Extract the [X, Y] coordinate from the center of the cell holding the provided text.  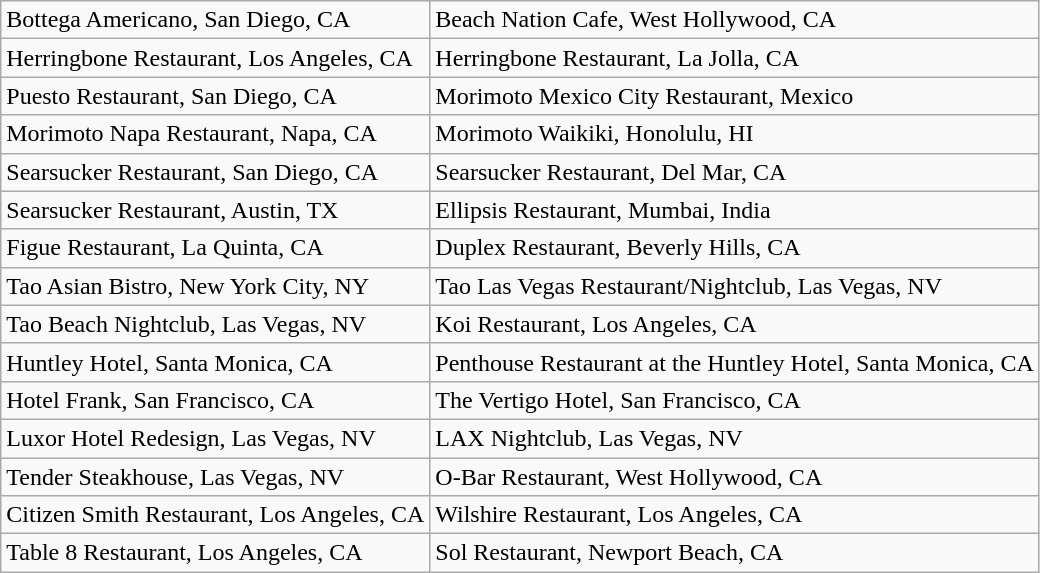
Morimoto Napa Restaurant, Napa, CA [216, 134]
Huntley Hotel, Santa Monica, CA [216, 362]
Morimoto Waikiki, Honolulu, HI [735, 134]
Tao Las Vegas Restaurant/Nightclub, Las Vegas, NV [735, 286]
Luxor Hotel Redesign, Las Vegas, NV [216, 438]
Koi Restaurant, Los Angeles, CA [735, 324]
The Vertigo Hotel, San Francisco, CA [735, 400]
Herringbone Restaurant, Los Angeles, CA [216, 58]
O-Bar Restaurant, West Hollywood, CA [735, 477]
Searsucker Restaurant, Del Mar, CA [735, 172]
Hotel Frank, San Francisco, CA [216, 400]
Figue Restaurant, La Quinta, CA [216, 248]
Duplex Restaurant, Beverly Hills, CA [735, 248]
Wilshire Restaurant, Los Angeles, CA [735, 515]
Morimoto Mexico City Restaurant, Mexico [735, 96]
Table 8 Restaurant, Los Angeles, CA [216, 553]
Citizen Smith Restaurant, Los Angeles, CA [216, 515]
Ellipsis Restaurant, Mumbai, India [735, 210]
Bottega Americano, San Diego, CA [216, 20]
Beach Nation Cafe, West Hollywood, CA [735, 20]
Penthouse Restaurant at the Huntley Hotel, Santa Monica, CA [735, 362]
Tao Beach Nightclub, Las Vegas, NV [216, 324]
Searsucker Restaurant, Austin, TX [216, 210]
Searsucker Restaurant, San Diego, CA [216, 172]
Herringbone Restaurant, La Jolla, CA [735, 58]
Tao Asian Bistro, New York City, NY [216, 286]
Puesto Restaurant, San Diego, CA [216, 96]
Tender Steakhouse, Las Vegas, NV [216, 477]
LAX Nightclub, Las Vegas, NV [735, 438]
Sol Restaurant, Newport Beach, CA [735, 553]
